Identify which cell holds the provided text, then report its (x, y) central coordinate. 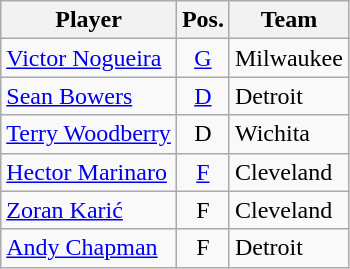
Pos. (202, 20)
Andy Chapman (89, 248)
Hector Marinaro (89, 172)
Wichita (288, 134)
Zoran Karić (89, 210)
Victor Nogueira (89, 58)
Sean Bowers (89, 96)
Player (89, 20)
Team (288, 20)
Terry Woodberry (89, 134)
G (202, 58)
Milwaukee (288, 58)
